From the cell containing the given text, extract its center point as [x, y] coordinate. 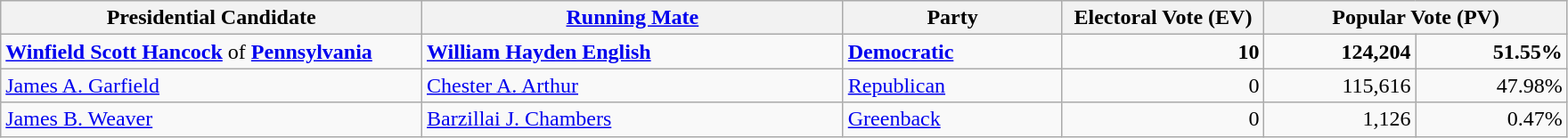
Democratic [952, 52]
Party [952, 18]
Barzillai J. Chambers [633, 119]
Presidential Candidate [212, 18]
Republican [952, 85]
124,204 [1340, 52]
10 [1164, 52]
0.47% [1491, 119]
51.55% [1491, 52]
Winfield Scott Hancock of Pennsylvania [212, 52]
Greenback [952, 119]
115,616 [1340, 85]
Chester A. Arthur [633, 85]
1,126 [1340, 119]
William Hayden English [633, 52]
Popular Vote (PV) [1416, 18]
Running Mate [633, 18]
James B. Weaver [212, 119]
James A. Garfield [212, 85]
47.98% [1491, 85]
Electoral Vote (EV) [1164, 18]
